Return the (x, y) coordinate for the center point of the cell that contains the specified text.  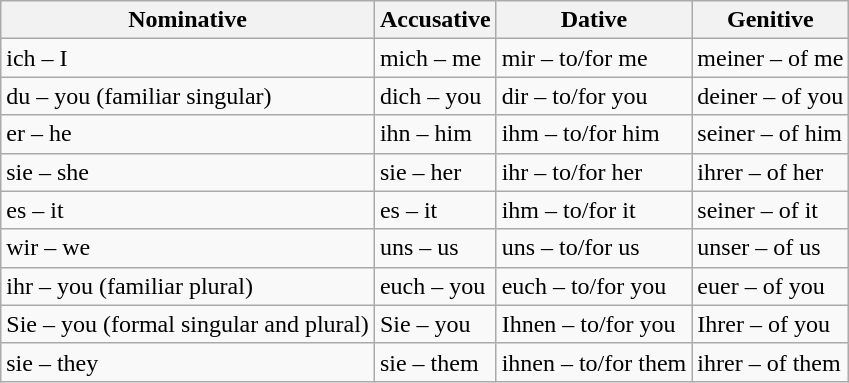
unser – of us (770, 248)
Genitive (770, 20)
ihrer – of her (770, 172)
Sie – you (435, 324)
euch – to/for you (594, 286)
Dative (594, 20)
uns – to/for us (594, 248)
wir – we (188, 248)
seiner – of him (770, 134)
ihr – to/for her (594, 172)
Accusative (435, 20)
uns – us (435, 248)
mir – to/for me (594, 58)
Sie – you (formal singular and plural) (188, 324)
Ihnen – to/for you (594, 324)
euch – you (435, 286)
ihrer – of them (770, 362)
sie – she (188, 172)
mich – me (435, 58)
ihn – him (435, 134)
ihr – you (familiar plural) (188, 286)
ihm – to/for it (594, 210)
sie – them (435, 362)
dir – to/for you (594, 96)
ihm – to/for him (594, 134)
seiner – of it (770, 210)
du – you (familiar singular) (188, 96)
Nominative (188, 20)
sie – they (188, 362)
sie – her (435, 172)
ich – I (188, 58)
Ihrer – of you (770, 324)
euer – of you (770, 286)
meiner – of me (770, 58)
er – he (188, 134)
ihnen – to/for them (594, 362)
deiner – of you (770, 96)
dich – you (435, 96)
